Capture the cell that displays the provided text and extract its (x, y) central coordinate. 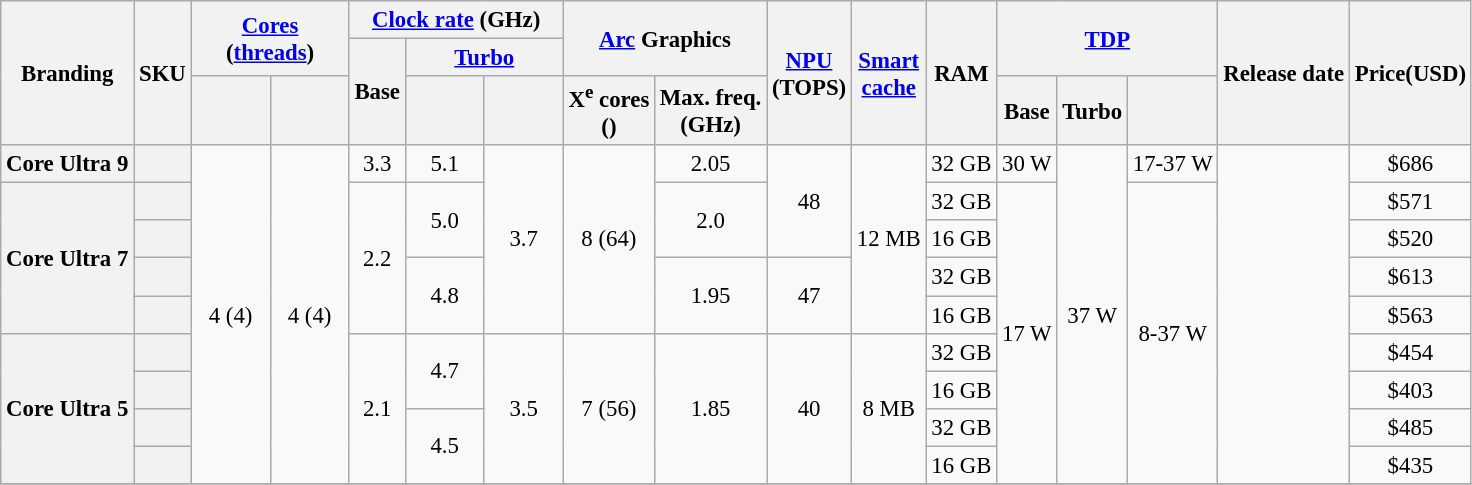
48 (810, 202)
Max. freq.(GHz) (711, 110)
47 (810, 296)
40 (810, 408)
12 MB (888, 239)
Cores (threads) (270, 38)
2.2 (377, 258)
$686 (1410, 164)
4.8 (444, 296)
4.5 (444, 446)
5.0 (444, 220)
8 MB (888, 408)
Core Ultra 9 (68, 164)
1.85 (711, 408)
Arc Graphics (664, 38)
TDP (1108, 38)
$403 (1410, 390)
$520 (1410, 239)
SKU (162, 73)
3.3 (377, 164)
17-37 W (1172, 164)
Xe cores() (608, 110)
2.1 (377, 408)
Branding (68, 73)
NPU (TOPS) (810, 73)
RAM (962, 73)
7 (56) (608, 408)
8-37 W (1172, 334)
30 W (1027, 164)
$454 (1410, 352)
37 W (1092, 314)
2.0 (711, 220)
$435 (1410, 465)
$563 (1410, 315)
Release date (1284, 73)
Core Ultra 5 (68, 408)
Core Ultra 7 (68, 258)
$485 (1410, 427)
Price(USD) (1410, 73)
$613 (1410, 277)
3.7 (524, 239)
1.95 (711, 296)
8 (64) (608, 239)
2.05 (711, 164)
Smart cache (888, 73)
17 W (1027, 334)
3.5 (524, 408)
$571 (1410, 202)
Clock rate (GHz) (456, 20)
5.1 (444, 164)
4.7 (444, 370)
